Search for the cell housing the specified text and yield its (x, y) center coordinate. 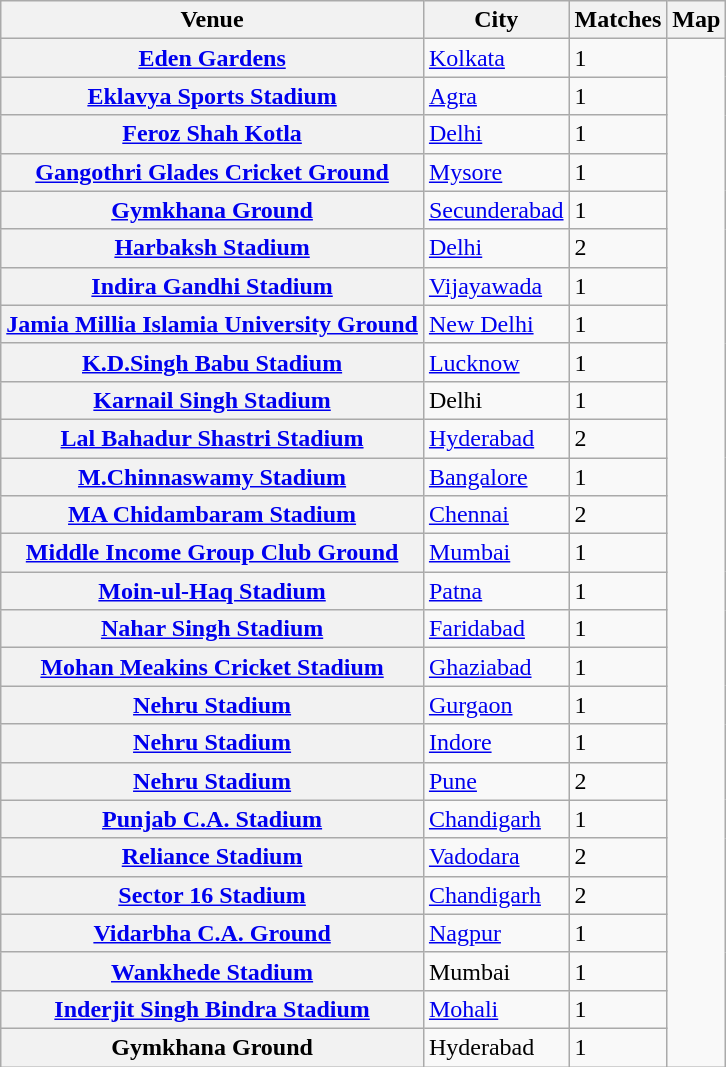
Faridabad (496, 629)
Sector 16 Stadium (212, 895)
Nahar Singh Stadium (212, 629)
Venue (212, 20)
Indore (496, 743)
MA Chidambaram Stadium (212, 515)
M.Chinnaswamy Stadium (212, 477)
Vadodara (496, 857)
Vijayawada (496, 286)
Secunderabad (496, 210)
Moin-ul-Haq Stadium (212, 591)
Eden Gardens (212, 58)
Harbaksh Stadium (212, 248)
Ghaziabad (496, 667)
Indira Gandhi Stadium (212, 286)
Mysore (496, 172)
Matches (618, 20)
K.D.Singh Babu Stadium (212, 362)
Bangalore (496, 477)
City (496, 20)
Jamia Millia Islamia University Ground (212, 324)
Wankhede Stadium (212, 971)
Pune (496, 781)
Kolkata (496, 58)
Nagpur (496, 933)
Patna (496, 591)
Karnail Singh Stadium (212, 400)
Agra (496, 96)
Eklavya Sports Stadium (212, 96)
New Delhi (496, 324)
Middle Income Group Club Ground (212, 553)
Gangothri Glades Cricket Ground (212, 172)
Mohan Meakins Cricket Stadium (212, 667)
Feroz Shah Kotla (212, 134)
Gurgaon (496, 705)
Lucknow (496, 362)
Inderjit Singh Bindra Stadium (212, 1009)
Punjab C.A. Stadium (212, 819)
Vidarbha C.A. Ground (212, 933)
Mohali (496, 1009)
Lal Bahadur Shastri Stadium (212, 438)
Reliance Stadium (212, 857)
Map (696, 20)
Chennai (496, 515)
